Determine the (x, y) coordinate at the center of the cell enclosing the given text.  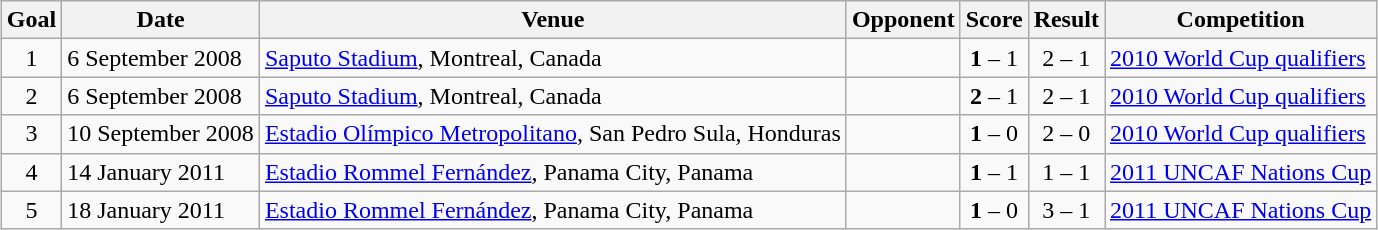
1 (31, 58)
Date (161, 20)
Venue (552, 20)
Opponent (903, 20)
14 January 2011 (161, 172)
10 September 2008 (161, 134)
3 (31, 134)
Competition (1240, 20)
5 (31, 210)
4 (31, 172)
3 – 1 (1066, 210)
18 January 2011 (161, 210)
Result (1066, 20)
Estadio Olímpico Metropolitano, San Pedro Sula, Honduras (552, 134)
Score (994, 20)
2 – 0 (1066, 134)
2 (31, 96)
Goal (31, 20)
